Determine the [X, Y] coordinate at the center of the cell enclosing the given text.  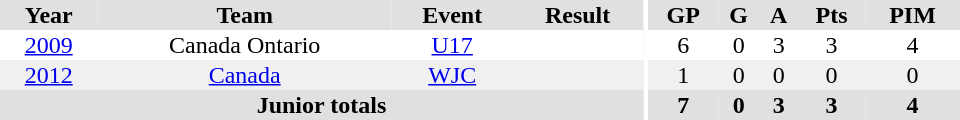
6 [684, 45]
PIM [912, 15]
U17 [452, 45]
Pts [832, 15]
Junior totals [322, 105]
GP [684, 15]
A [778, 15]
Result [578, 15]
7 [684, 105]
1 [684, 75]
G [738, 15]
2012 [48, 75]
WJC [452, 75]
Event [452, 15]
Canada [244, 75]
Canada Ontario [244, 45]
Year [48, 15]
2009 [48, 45]
Team [244, 15]
